Pinpoint the cell where the given text exists, returning its [X, Y] midpoint coordinate. 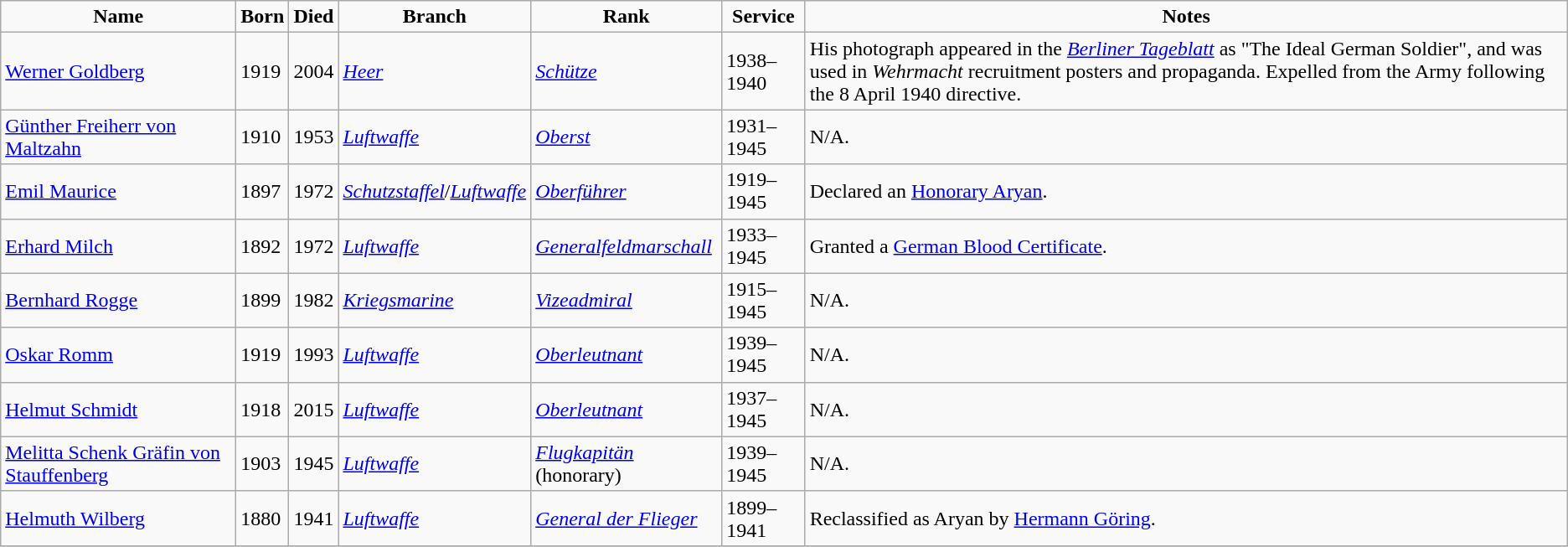
Service [764, 17]
Schutzstaffel/Luftwaffe [435, 191]
Branch [435, 17]
Schütze [627, 71]
1937–1945 [764, 409]
Heer [435, 71]
Flugkapitän (honorary) [627, 464]
1941 [313, 518]
2004 [313, 71]
Kriegsmarine [435, 300]
Helmuth Wilberg [119, 518]
1903 [263, 464]
Rank [627, 17]
1919–1945 [764, 191]
1910 [263, 137]
Günther Freiherr von Maltzahn [119, 137]
1880 [263, 518]
Born [263, 17]
1933–1945 [764, 246]
Died [313, 17]
Oskar Romm [119, 355]
1915–1945 [764, 300]
1945 [313, 464]
Oberst [627, 137]
1953 [313, 137]
Generalfeldmarschall [627, 246]
1993 [313, 355]
Helmut Schmidt [119, 409]
1918 [263, 409]
Vizeadmiral [627, 300]
Granted a German Blood Certificate. [1186, 246]
1938–1940 [764, 71]
Declared an Honorary Aryan. [1186, 191]
Erhard Milch [119, 246]
Melitta Schenk Gräfin von Stauffenberg [119, 464]
Werner Goldberg [119, 71]
Emil Maurice [119, 191]
1982 [313, 300]
Bernhard Rogge [119, 300]
2015 [313, 409]
1899 [263, 300]
1931–1945 [764, 137]
Reclassified as Aryan by Hermann Göring. [1186, 518]
Oberführer [627, 191]
1899–1941 [764, 518]
Notes [1186, 17]
General der Flieger [627, 518]
Name [119, 17]
1897 [263, 191]
1892 [263, 246]
